Identify which cell holds the provided text, then report its (X, Y) central coordinate. 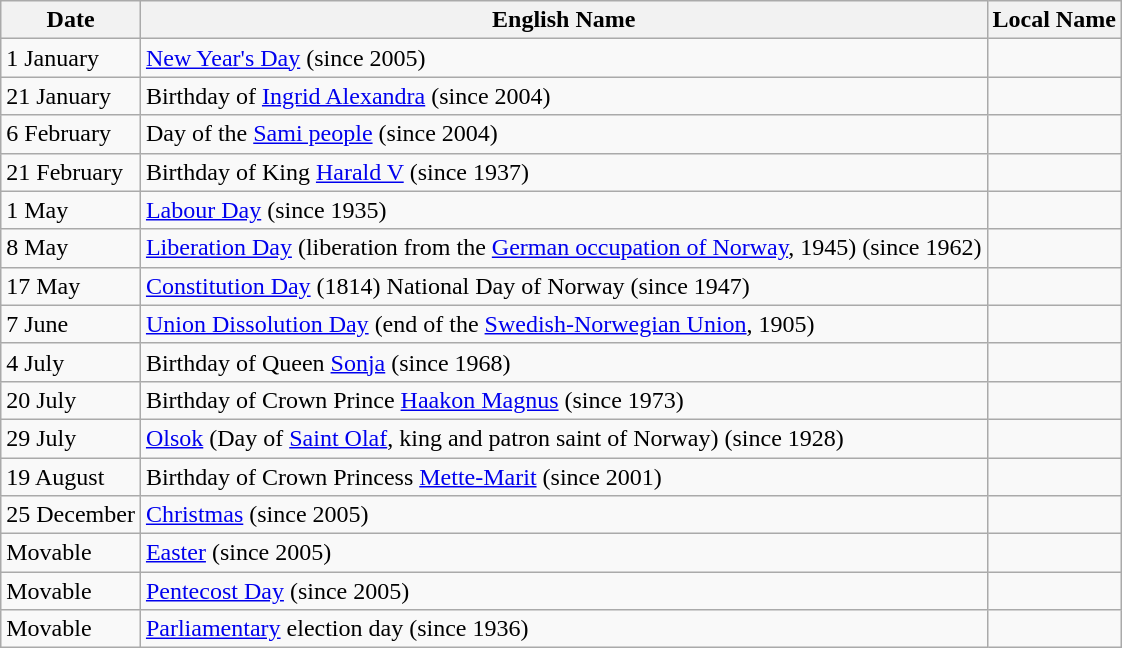
1 May (71, 210)
Birthday of Queen Sonja (since 1968) (564, 362)
21 February (71, 172)
19 August (71, 477)
Birthday of Crown Prince Haakon Magnus (since 1973) (564, 400)
Easter (since 2005) (564, 553)
7 June (71, 324)
20 July (71, 400)
Birthday of Ingrid Alexandra (since 2004) (564, 96)
25 December (71, 515)
6 February (71, 134)
Local Name (1054, 20)
4 July (71, 362)
Birthday of Crown Princess Mette-Marit (since 2001) (564, 477)
Constitution Day (1814) National Day of Norway (since 1947) (564, 286)
Liberation Day (liberation from the German occupation of Norway, 1945) (since 1962) (564, 248)
21 January (71, 96)
Christmas (since 2005) (564, 515)
New Year's Day (since 2005) (564, 58)
8 May (71, 248)
Olsok (Day of Saint Olaf, king and patron saint of Norway) (since 1928) (564, 438)
Parliamentary election day (since 1936) (564, 629)
1 January (71, 58)
Union Dissolution Day (end of the Swedish-Norwegian Union, 1905) (564, 324)
17 May (71, 286)
Labour Day (since 1935) (564, 210)
Pentecost Day (since 2005) (564, 591)
English Name (564, 20)
29 July (71, 438)
Date (71, 20)
Day of the Sami people (since 2004) (564, 134)
Birthday of King Harald V (since 1937) (564, 172)
